Provide the [X, Y] coordinate of the cell's center where the given text is located.  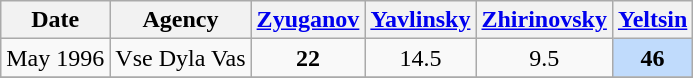
Zyuganov [308, 20]
Zhirinovsky [544, 20]
May 1996 [56, 58]
Yeltsin [652, 20]
22 [308, 58]
Yavlinsky [420, 20]
46 [652, 58]
Agency [180, 20]
Vse Dyla Vas [180, 58]
14.5 [420, 58]
9.5 [544, 58]
Date [56, 20]
